Return the (x, y) coordinate for the center point of the cell that contains the specified text.  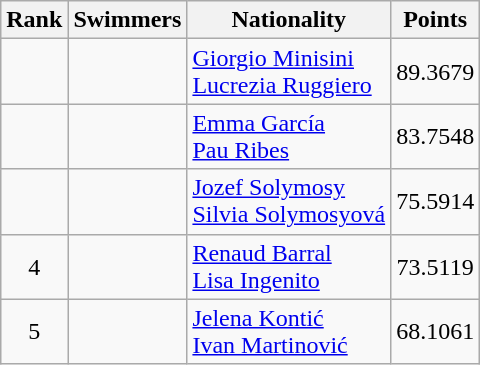
Rank (34, 20)
Renaud BarralLisa Ingenito (289, 266)
Jozef SolymosySilvia Solymosyová (289, 202)
73.5119 (436, 266)
Nationality (289, 20)
89.3679 (436, 72)
4 (34, 266)
Swimmers (128, 20)
Giorgio MinisiniLucrezia Ruggiero (289, 72)
83.7548 (436, 136)
75.5914 (436, 202)
5 (34, 332)
68.1061 (436, 332)
Jelena KontićIvan Martinović (289, 332)
Emma GarcíaPau Ribes (289, 136)
Points (436, 20)
